Capture the cell that displays the provided text and extract its (x, y) central coordinate. 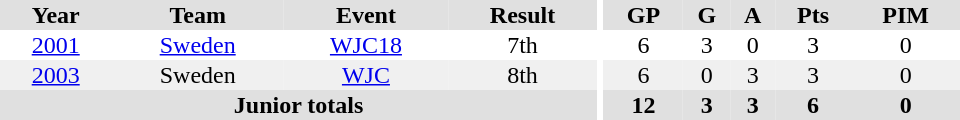
Team (198, 15)
Pts (813, 15)
7th (522, 45)
8th (522, 75)
G (706, 15)
Year (56, 15)
WJC18 (366, 45)
PIM (906, 15)
Event (366, 15)
A (752, 15)
GP (644, 15)
Result (522, 15)
WJC (366, 75)
Junior totals (298, 105)
12 (644, 105)
2001 (56, 45)
2003 (56, 75)
